Scan for the cell matching the given text and deliver its (X, Y) coordinate at center. 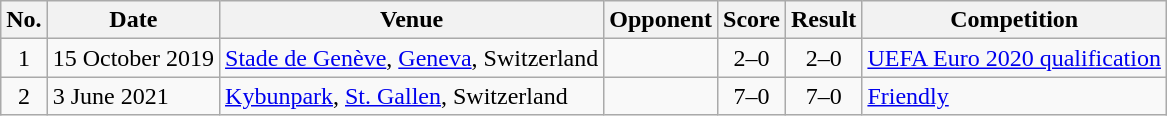
Venue (412, 20)
Date (133, 20)
2 (24, 96)
15 October 2019 (133, 58)
UEFA Euro 2020 qualification (1014, 58)
Competition (1014, 20)
1 (24, 58)
Result (823, 20)
No. (24, 20)
Stade de Genève, Geneva, Switzerland (412, 58)
Opponent (661, 20)
Kybunpark, St. Gallen, Switzerland (412, 96)
Friendly (1014, 96)
3 June 2021 (133, 96)
Score (752, 20)
